Search for the cell housing the specified text and yield its [X, Y] center coordinate. 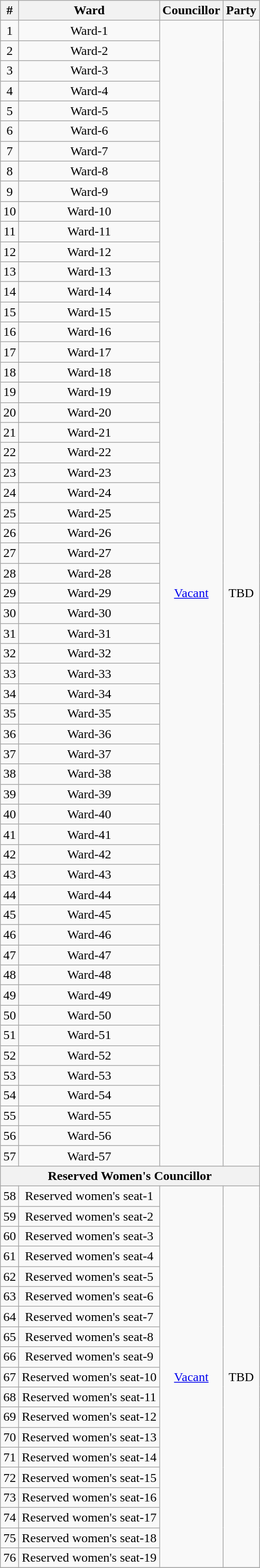
Reserved women's seat-14 [89, 1457]
Ward-38 [89, 774]
14 [10, 292]
Ward-25 [89, 513]
Ward-52 [89, 1055]
Ward-35 [89, 714]
15 [10, 312]
Ward-45 [89, 915]
Ward-24 [89, 493]
3 [10, 71]
71 [10, 1457]
5 [10, 111]
Ward-9 [89, 191]
58 [10, 1196]
Reserved women's seat-19 [89, 1558]
Reserved women's seat-11 [89, 1397]
Reserved Women's Councillor [130, 1176]
26 [10, 533]
25 [10, 513]
52 [10, 1055]
Ward-55 [89, 1116]
69 [10, 1417]
Ward-17 [89, 352]
75 [10, 1538]
45 [10, 915]
Ward-16 [89, 332]
9 [10, 191]
30 [10, 613]
Ward-23 [89, 473]
2 [10, 51]
Ward-21 [89, 432]
41 [10, 834]
37 [10, 754]
66 [10, 1357]
Ward-44 [89, 895]
12 [10, 252]
11 [10, 231]
Reserved women's seat-10 [89, 1377]
Ward-13 [89, 272]
44 [10, 895]
76 [10, 1558]
Ward-31 [89, 634]
Ward-19 [89, 392]
24 [10, 493]
35 [10, 714]
47 [10, 955]
Ward-51 [89, 1035]
70 [10, 1437]
65 [10, 1337]
Ward-40 [89, 814]
48 [10, 975]
Reserved women's seat-13 [89, 1437]
61 [10, 1257]
Reserved women's seat-5 [89, 1277]
16 [10, 332]
27 [10, 553]
Ward-5 [89, 111]
54 [10, 1095]
Ward-27 [89, 553]
Ward-28 [89, 573]
51 [10, 1035]
Ward-50 [89, 1015]
1 [10, 31]
Ward-46 [89, 935]
63 [10, 1297]
Reserved women's seat-1 [89, 1196]
6 [10, 131]
Ward-3 [89, 71]
Reserved women's seat-15 [89, 1477]
Ward-37 [89, 754]
Councillor [191, 11]
55 [10, 1116]
Ward-54 [89, 1095]
Ward-8 [89, 171]
21 [10, 432]
Ward-53 [89, 1075]
Reserved women's seat-4 [89, 1257]
Ward-4 [89, 91]
73 [10, 1497]
23 [10, 473]
Ward-30 [89, 613]
# [10, 11]
Ward-42 [89, 854]
46 [10, 935]
13 [10, 272]
38 [10, 774]
Ward-18 [89, 372]
62 [10, 1277]
Ward-32 [89, 654]
72 [10, 1477]
39 [10, 794]
Ward [89, 11]
Ward-48 [89, 975]
Ward-57 [89, 1156]
49 [10, 995]
28 [10, 573]
40 [10, 814]
Ward-34 [89, 694]
Reserved women's seat-7 [89, 1317]
Reserved women's seat-6 [89, 1297]
Ward-39 [89, 794]
36 [10, 734]
43 [10, 874]
19 [10, 392]
67 [10, 1377]
Ward-29 [89, 593]
Reserved women's seat-16 [89, 1497]
53 [10, 1075]
Ward-43 [89, 874]
Ward-10 [89, 211]
Ward-22 [89, 452]
17 [10, 352]
Ward-20 [89, 412]
18 [10, 372]
Ward-7 [89, 151]
64 [10, 1317]
Ward-1 [89, 31]
Ward-47 [89, 955]
59 [10, 1216]
Ward-49 [89, 995]
4 [10, 91]
68 [10, 1397]
Party [241, 11]
Reserved women's seat-17 [89, 1517]
Ward-12 [89, 252]
Reserved women's seat-3 [89, 1236]
56 [10, 1136]
22 [10, 452]
Ward-33 [89, 674]
Reserved women's seat-9 [89, 1357]
42 [10, 854]
60 [10, 1236]
Ward-26 [89, 533]
57 [10, 1156]
7 [10, 151]
Ward-36 [89, 734]
32 [10, 654]
Reserved women's seat-12 [89, 1417]
10 [10, 211]
20 [10, 412]
Ward-56 [89, 1136]
29 [10, 593]
8 [10, 171]
31 [10, 634]
50 [10, 1015]
Ward-11 [89, 231]
74 [10, 1517]
Ward-41 [89, 834]
Ward-6 [89, 131]
Ward-14 [89, 292]
34 [10, 694]
Reserved women's seat-8 [89, 1337]
Reserved women's seat-18 [89, 1538]
Ward-2 [89, 51]
Reserved women's seat-2 [89, 1216]
Ward-15 [89, 312]
33 [10, 674]
